Capture the cell that displays the provided text and extract its (x, y) central coordinate. 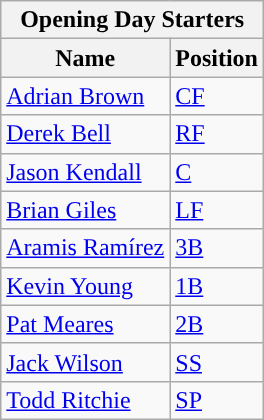
1B (217, 286)
LF (217, 210)
Pat Meares (86, 324)
Name (86, 58)
Aramis Ramírez (86, 248)
C (217, 172)
Kevin Young (86, 286)
Adrian Brown (86, 96)
2B (217, 324)
Opening Day Starters (132, 20)
Brian Giles (86, 210)
Jack Wilson (86, 362)
SP (217, 400)
Todd Ritchie (86, 400)
3B (217, 248)
Jason Kendall (86, 172)
CF (217, 96)
Derek Bell (86, 134)
RF (217, 134)
Position (217, 58)
SS (217, 362)
